Identify which cell holds the provided text, then report its [X, Y] central coordinate. 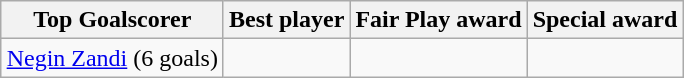
Top Goalscorer [112, 20]
Negin Zandi (6 goals) [112, 58]
Fair Play award [438, 20]
Special award [605, 20]
Best player [286, 20]
